From the cell containing the given text, extract its center point as [x, y] coordinate. 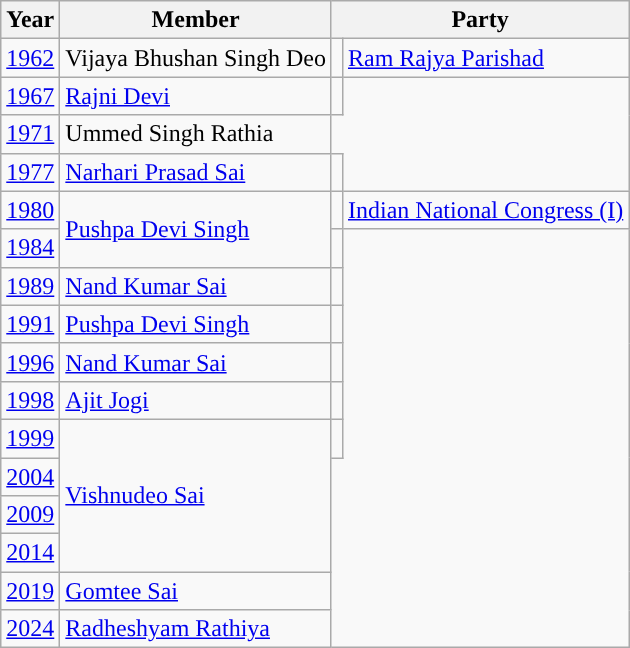
Member [196, 20]
1984 [30, 248]
Indian National Congress (I) [485, 210]
2014 [30, 553]
1967 [30, 96]
1996 [30, 362]
1989 [30, 286]
Radheshyam Rathiya [196, 629]
1998 [30, 400]
1991 [30, 324]
2019 [30, 591]
Ram Rajya Parishad [485, 58]
1977 [30, 172]
1999 [30, 438]
Ummed Singh Rathia [196, 134]
1962 [30, 58]
Party [480, 20]
Gomtee Sai [196, 591]
1980 [30, 210]
2009 [30, 515]
Vishnudeo Sai [196, 495]
2004 [30, 477]
Ajit Jogi [196, 400]
2024 [30, 629]
1971 [30, 134]
Vijaya Bhushan Singh Deo [196, 58]
Year [30, 20]
Rajni Devi [196, 96]
Narhari Prasad Sai [196, 172]
